Determine the (X, Y) coordinate at the center of the cell enclosing the given text.  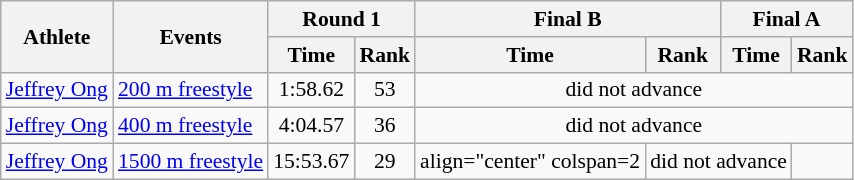
1500 m freestyle (190, 162)
Round 1 (342, 19)
4:04.57 (311, 126)
align="center" colspan=2 (530, 162)
Final A (786, 19)
200 m freestyle (190, 90)
400 m freestyle (190, 126)
53 (384, 90)
36 (384, 126)
Final B (568, 19)
29 (384, 162)
15:53.67 (311, 162)
Athlete (57, 36)
Events (190, 36)
1:58.62 (311, 90)
